Pinpoint the cell where the given text exists, returning its (X, Y) midpoint coordinate. 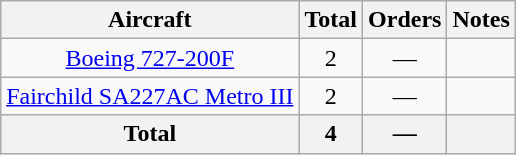
Fairchild SA227AC Metro III (150, 96)
4 (331, 134)
Orders (405, 20)
Aircraft (150, 20)
Boeing 727-200F (150, 58)
Notes (481, 20)
